Determine the [X, Y] coordinate at the center of the cell enclosing the given text.  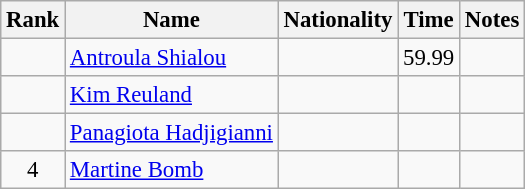
59.99 [429, 58]
Rank [33, 20]
Martine Bomb [172, 170]
4 [33, 170]
Panagiota Hadjigianni [172, 133]
Time [429, 20]
Nationality [338, 20]
Antroula Shialou [172, 58]
Name [172, 20]
Notes [492, 20]
Kim Reuland [172, 95]
